Find where the given text appears and provide that cell's center as [x, y] coordinate. 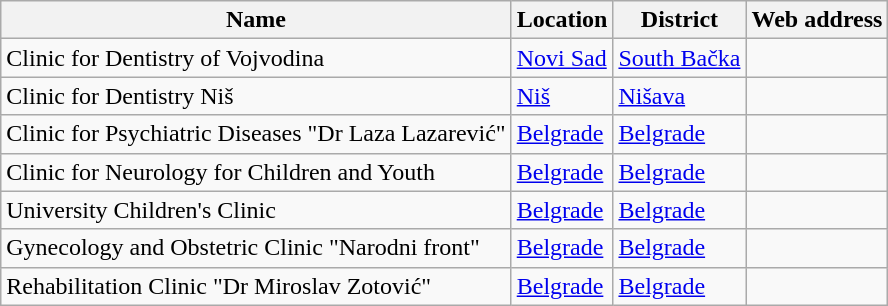
District [680, 20]
Clinic for Dentistry of Vojvodina [256, 58]
Clinic for Psychiatric Diseases "Dr Laza Lazarević" [256, 134]
Niš [562, 96]
Location [562, 20]
Clinic for Neurology for Children and Youth [256, 172]
South Bačka [680, 58]
Web address [817, 20]
Name [256, 20]
Gynecology and Obstetric Clinic "Narodni front" [256, 248]
Nišava [680, 96]
Clinic for Dentistry Niš [256, 96]
Novi Sad [562, 58]
University Children's Clinic [256, 210]
Rehabilitation Clinic "Dr Miroslav Zotović" [256, 286]
